Capture the cell that displays the provided text and extract its (x, y) central coordinate. 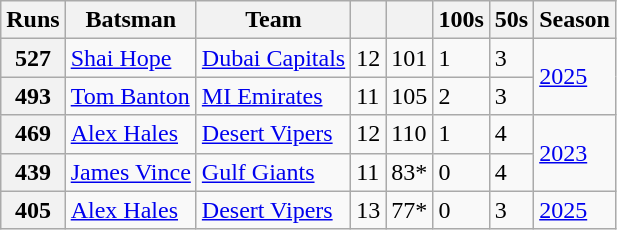
439 (33, 172)
Gulf Giants (273, 172)
2 (461, 96)
405 (33, 210)
493 (33, 96)
James Vince (130, 172)
Runs (33, 20)
50s (511, 20)
MI Emirates (273, 96)
110 (410, 134)
105 (410, 96)
Tom Banton (130, 96)
469 (33, 134)
83* (410, 172)
13 (368, 210)
Shai Hope (130, 58)
101 (410, 58)
Dubai Capitals (273, 58)
77* (410, 210)
Batsman (130, 20)
2023 (575, 153)
527 (33, 58)
Team (273, 20)
100s (461, 20)
Season (575, 20)
